Find where the given text appears and provide that cell's center as (x, y) coordinate. 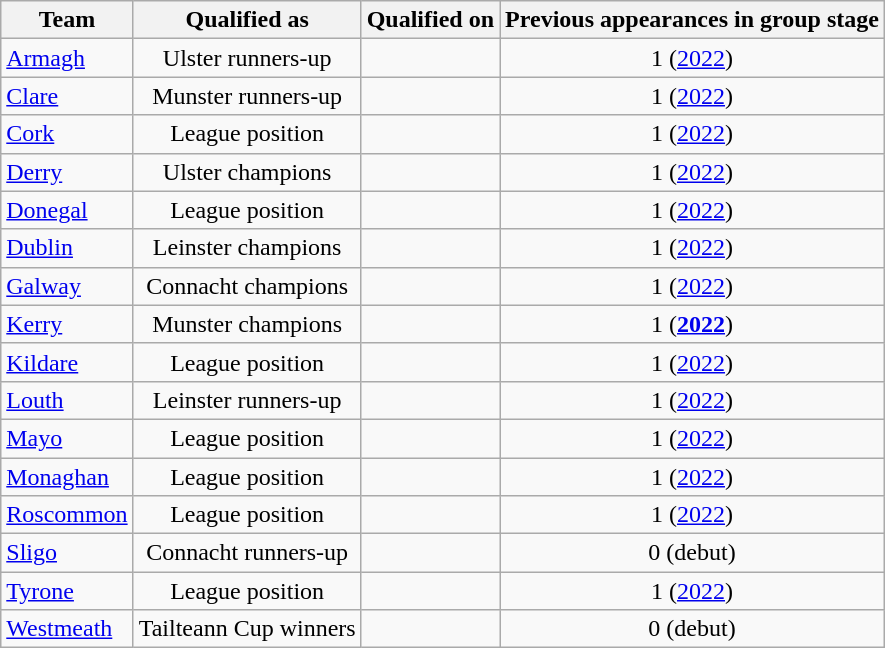
Qualified on (430, 20)
Leinster champions (247, 248)
Westmeath (67, 629)
Mayo (67, 438)
Ulster champions (247, 172)
Connacht champions (247, 286)
Clare (67, 96)
Previous appearances in group stage (692, 20)
Donegal (67, 210)
Connacht runners-up (247, 553)
Monaghan (67, 477)
Dublin (67, 248)
Leinster runners-up (247, 400)
Munster champions (247, 324)
Team (67, 20)
Derry (67, 172)
Louth (67, 400)
Galway (67, 286)
Sligo (67, 553)
Armagh (67, 58)
Munster runners-up (247, 96)
Roscommon (67, 515)
Qualified as (247, 20)
Ulster runners-up (247, 58)
Kildare (67, 362)
Tailteann Cup winners (247, 629)
Cork (67, 134)
Tyrone (67, 591)
Kerry (67, 324)
